For the text-containing cell, return its midpoint in (x, y) coordinate format. 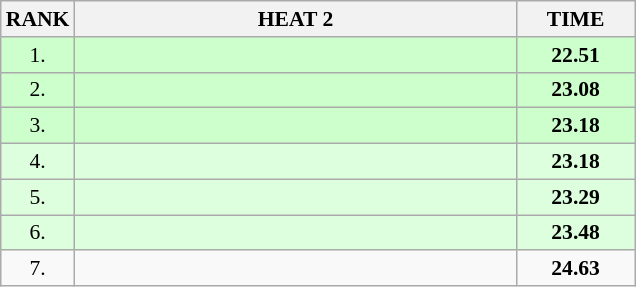
23.48 (576, 233)
5. (38, 197)
4. (38, 162)
RANK (38, 19)
2. (38, 90)
24.63 (576, 269)
TIME (576, 19)
23.29 (576, 197)
6. (38, 233)
7. (38, 269)
1. (38, 55)
HEAT 2 (295, 19)
3. (38, 126)
22.51 (576, 55)
23.08 (576, 90)
